Determine the (x, y) coordinate at the center of the cell enclosing the given text.  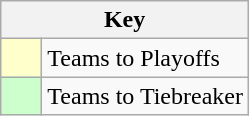
Teams to Playoffs (146, 58)
Teams to Tiebreaker (146, 96)
Key (125, 20)
